Provide the (x, y) coordinate of the cell's center where the given text is located.  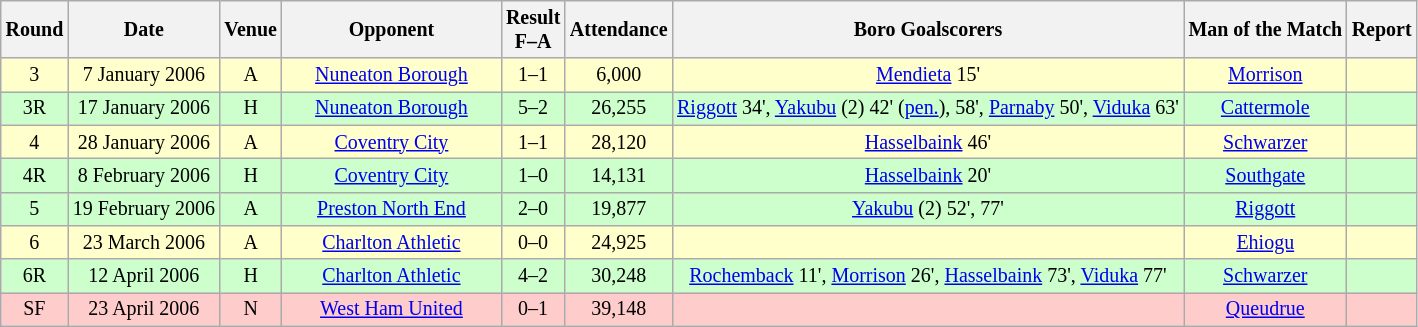
Boro Goalscorers (928, 30)
0–0 (533, 242)
Rochemback 11', Morrison 26', Hasselbaink 73', Viduka 77' (928, 276)
Mendieta 15' (928, 76)
39,148 (618, 310)
14,131 (618, 176)
Preston North End (392, 208)
5 (34, 208)
Report (1382, 30)
6 (34, 242)
8 February 2006 (144, 176)
West Ham United (392, 310)
4 (34, 142)
3 (34, 76)
17 January 2006 (144, 108)
N (251, 310)
28 January 2006 (144, 142)
Round (34, 30)
ResultF–A (533, 30)
19 February 2006 (144, 208)
28,120 (618, 142)
1–0 (533, 176)
12 April 2006 (144, 276)
24,925 (618, 242)
4–2 (533, 276)
7 January 2006 (144, 76)
Opponent (392, 30)
Man of the Match (1266, 30)
Riggott (1266, 208)
4R (34, 176)
Date (144, 30)
Attendance (618, 30)
26,255 (618, 108)
0–1 (533, 310)
Queudrue (1266, 310)
23 April 2006 (144, 310)
Ehiogu (1266, 242)
Yakubu (2) 52', 77' (928, 208)
5–2 (533, 108)
SF (34, 310)
19,877 (618, 208)
Venue (251, 30)
Southgate (1266, 176)
Hasselbaink 20' (928, 176)
Cattermole (1266, 108)
Morrison (1266, 76)
2–0 (533, 208)
23 March 2006 (144, 242)
6R (34, 276)
Hasselbaink 46' (928, 142)
6,000 (618, 76)
30,248 (618, 276)
Riggott 34', Yakubu (2) 42' (pen.), 58', Parnaby 50', Viduka 63' (928, 108)
3R (34, 108)
